Provide the [x, y] coordinate of the cell's center where the given text is located.  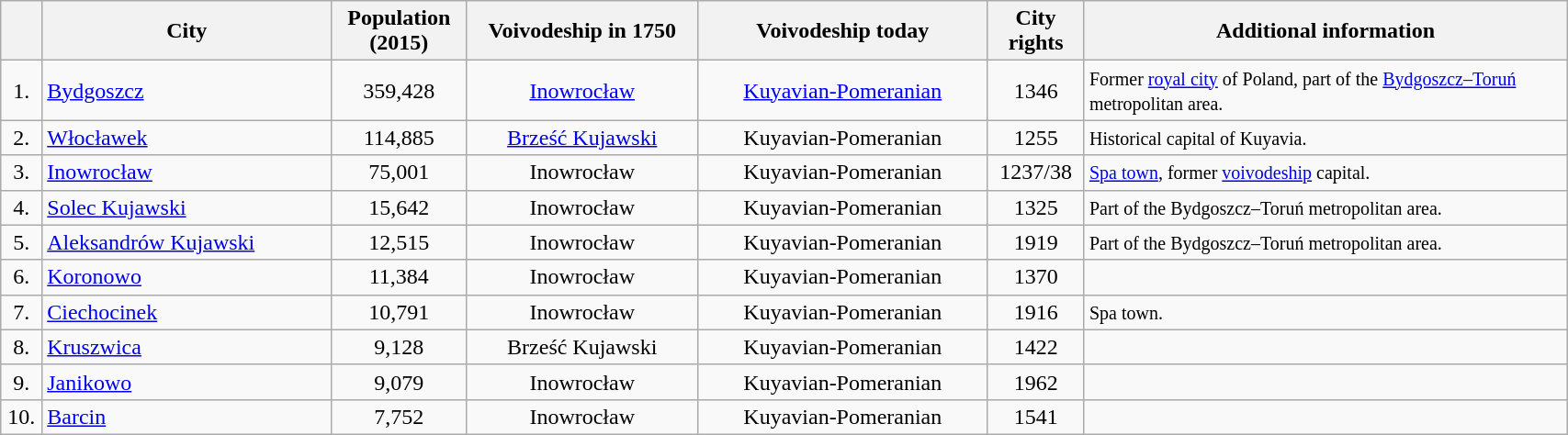
Solec Kujawski [187, 207]
10,791 [399, 312]
1346 [1036, 90]
Additional information [1325, 31]
1237/38 [1036, 173]
1916 [1036, 312]
1541 [1036, 417]
15,642 [399, 207]
7,752 [399, 417]
Barcin [187, 417]
359,428 [399, 90]
5. [22, 242]
Voivodeship in 1750 [582, 31]
Aleksandrów Kujawski [187, 242]
12,515 [399, 242]
10. [22, 417]
Spa town. [1325, 312]
8. [22, 347]
2. [22, 138]
1370 [1036, 277]
Koronowo [187, 277]
Spa town, former voivodeship capital. [1325, 173]
1422 [1036, 347]
Włocławek [187, 138]
Voivodeship today [843, 31]
City [187, 31]
4. [22, 207]
9,128 [399, 347]
1919 [1036, 242]
114,885 [399, 138]
6. [22, 277]
75,001 [399, 173]
1325 [1036, 207]
9. [22, 382]
1. [22, 90]
Bydgoszcz [187, 90]
1962 [1036, 382]
Ciechocinek [187, 312]
9,079 [399, 382]
City rights [1036, 31]
Population (2015) [399, 31]
Kruszwica [187, 347]
11,384 [399, 277]
Former royal city of Poland, part of the Bydgoszcz–Toruń metropolitan area. [1325, 90]
3. [22, 173]
Historical capital of Kuyavia. [1325, 138]
7. [22, 312]
Janikowo [187, 382]
1255 [1036, 138]
